Find where the given text appears and provide that cell's center as [X, Y] coordinate. 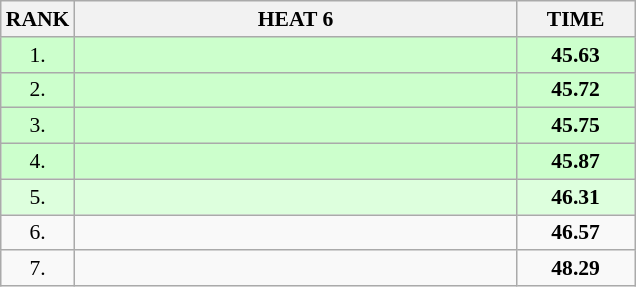
1. [38, 55]
2. [38, 90]
5. [38, 197]
7. [38, 269]
46.31 [576, 197]
45.87 [576, 162]
46.57 [576, 233]
48.29 [576, 269]
6. [38, 233]
45.75 [576, 126]
3. [38, 126]
HEAT 6 [295, 19]
45.63 [576, 55]
RANK [38, 19]
4. [38, 162]
45.72 [576, 90]
TIME [576, 19]
